Capture the cell that displays the provided text and extract its [x, y] central coordinate. 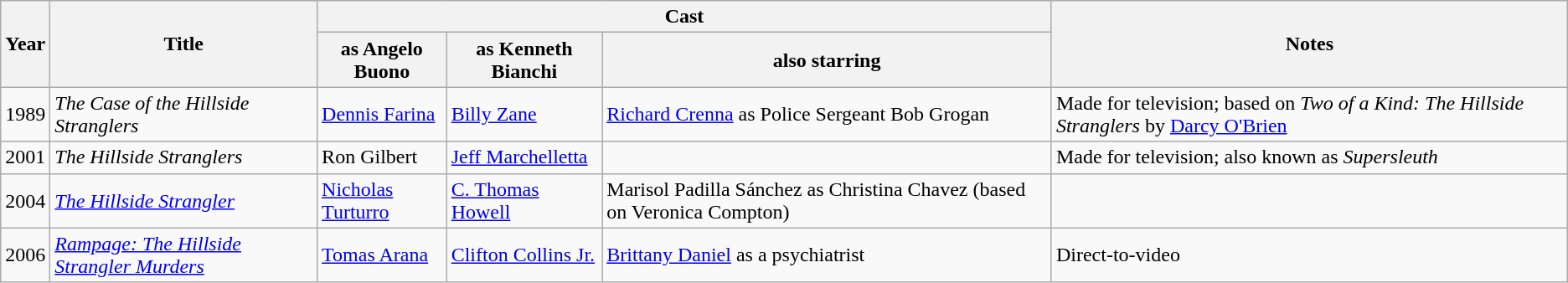
The Hillside Strangler [184, 201]
Direct-to-video [1309, 255]
Made for television; based on Two of a Kind: The Hillside Stranglers by Darcy O'Brien [1309, 114]
also starring [828, 60]
2004 [25, 201]
Title [184, 44]
Richard Crenna as Police Sergeant Bob Grogan [828, 114]
The Hillside Stranglers [184, 157]
as Angelo Buono [382, 60]
Marisol Padilla Sánchez as Christina Chavez (based on Veronica Compton) [828, 201]
Ron Gilbert [382, 157]
Cast [685, 17]
2001 [25, 157]
Nicholas Turturro [382, 201]
Made for television; also known as Supersleuth [1309, 157]
2006 [25, 255]
as Kenneth Bianchi [524, 60]
Dennis Farina [382, 114]
Brittany Daniel as a psychiatrist [828, 255]
Notes [1309, 44]
Billy Zane [524, 114]
Year [25, 44]
C. Thomas Howell [524, 201]
Rampage: The Hillside Strangler Murders [184, 255]
1989 [25, 114]
Tomas Arana [382, 255]
The Case of the Hillside Stranglers [184, 114]
Clifton Collins Jr. [524, 255]
Jeff Marchelletta [524, 157]
